Identify which cell holds the provided text, then report its [x, y] central coordinate. 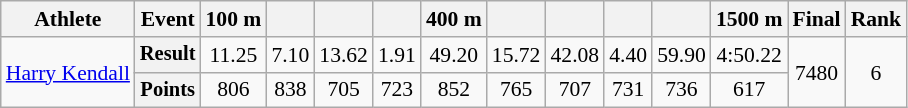
4.40 [628, 55]
59.90 [682, 55]
723 [397, 90]
731 [628, 90]
Result [168, 55]
617 [750, 90]
806 [233, 90]
Athlete [68, 19]
852 [454, 90]
765 [516, 90]
49.20 [454, 55]
707 [574, 90]
7480 [817, 72]
100 m [233, 19]
7.10 [290, 55]
1500 m [750, 19]
Event [168, 19]
Points [168, 90]
4:50.22 [750, 55]
6 [876, 72]
1.91 [397, 55]
705 [344, 90]
Harry Kendall [68, 72]
736 [682, 90]
Rank [876, 19]
15.72 [516, 55]
400 m [454, 19]
11.25 [233, 55]
13.62 [344, 55]
42.08 [574, 55]
Final [817, 19]
838 [290, 90]
